Locate the cell with the specified text and output its [X, Y] center coordinate. 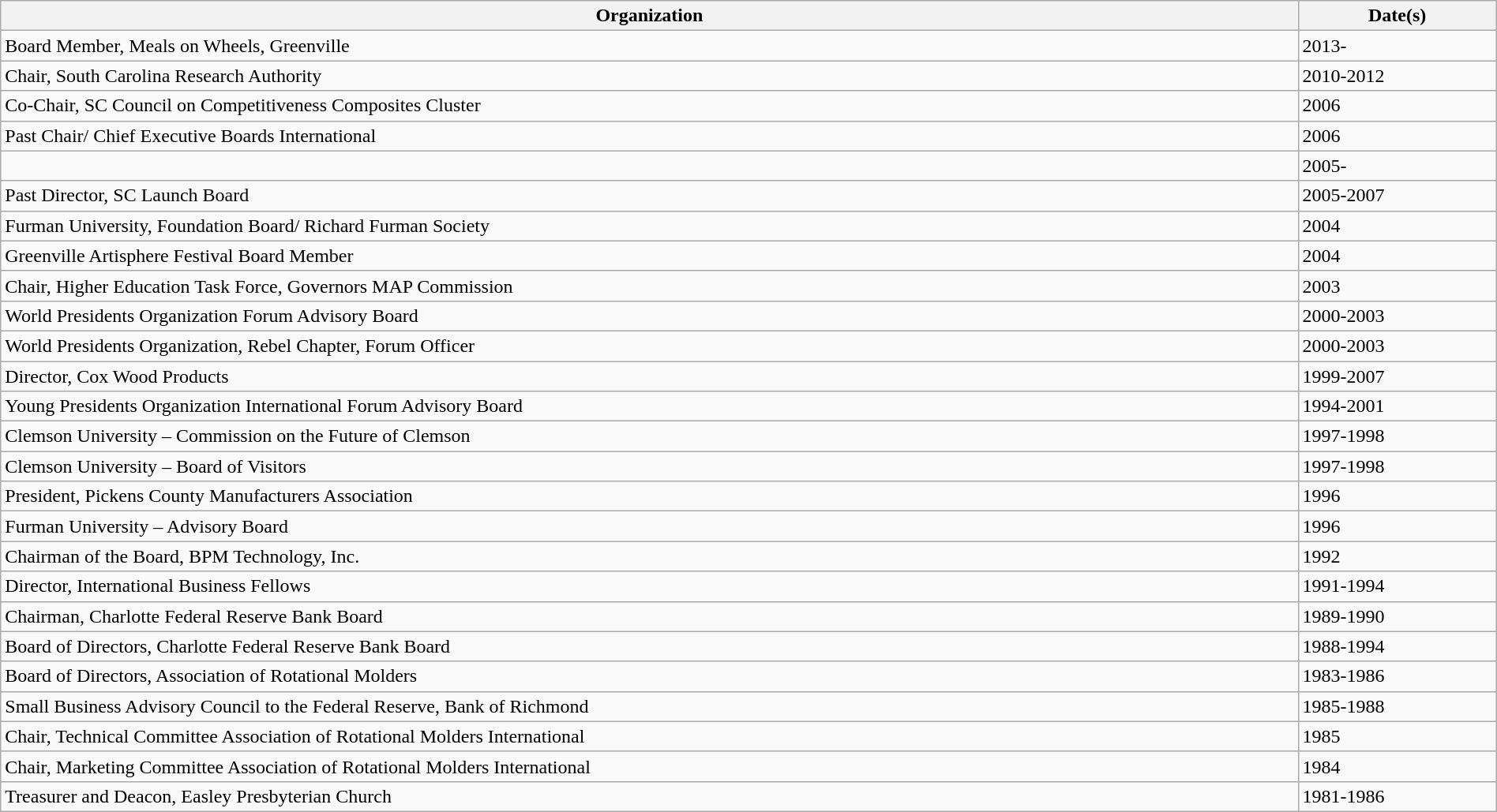
World Presidents Organization, Rebel Chapter, Forum Officer [649, 346]
Co-Chair, SC Council on Competitiveness Composites Cluster [649, 106]
Furman University – Advisory Board [649, 526]
2005- [1398, 166]
Past Chair/ Chief Executive Boards International [649, 136]
1994-2001 [1398, 406]
1985-1988 [1398, 706]
Chair, South Carolina Research Authority [649, 76]
2005-2007 [1398, 196]
Organization [649, 16]
Date(s) [1398, 16]
World Presidents Organization Forum Advisory Board [649, 316]
Director, Cox Wood Products [649, 376]
1983-1986 [1398, 676]
1991-1994 [1398, 586]
Small Business Advisory Council to the Federal Reserve, Bank of Richmond [649, 706]
Board of Directors, Association of Rotational Molders [649, 676]
1989-1990 [1398, 616]
President, Pickens County Manufacturers Association [649, 496]
1992 [1398, 556]
2003 [1398, 286]
Board of Directors, Charlotte Federal Reserve Bank Board [649, 646]
Chair, Higher Education Task Force, Governors MAP Commission [649, 286]
Past Director, SC Launch Board [649, 196]
1984 [1398, 766]
Greenville Artisphere Festival Board Member [649, 256]
Clemson University – Board of Visitors [649, 466]
Young Presidents Organization International Forum Advisory Board [649, 406]
2010-2012 [1398, 76]
Chair, Technical Committee Association of Rotational Molders International [649, 736]
Chairman, Charlotte Federal Reserve Bank Board [649, 616]
Director, International Business Fellows [649, 586]
Board Member, Meals on Wheels, Greenville [649, 46]
2013- [1398, 46]
Chair, Marketing Committee Association of Rotational Molders International [649, 766]
1999-2007 [1398, 376]
Clemson University – Commission on the Future of Clemson [649, 436]
Chairman of the Board, BPM Technology, Inc. [649, 556]
Furman University, Foundation Board/ Richard Furman Society [649, 226]
1981-1986 [1398, 796]
1985 [1398, 736]
1988-1994 [1398, 646]
Treasurer and Deacon, Easley Presbyterian Church [649, 796]
